For the text-containing cell, return its midpoint in (x, y) coordinate format. 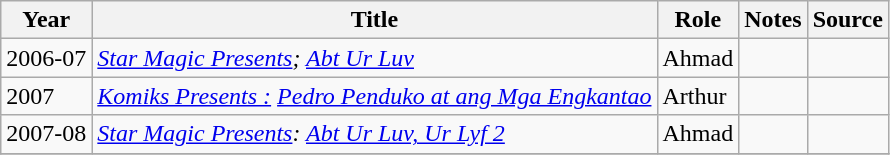
Year (46, 20)
2007 (46, 96)
Arthur (698, 96)
2006-07 (46, 58)
2007-08 (46, 134)
Notes (773, 20)
Title (374, 20)
Star Magic Presents: Abt Ur Luv, Ur Lyf 2 (374, 134)
Source (848, 20)
Star Magic Presents; Abt Ur Luv (374, 58)
Komiks Presents : Pedro Penduko at ang Mga Engkantao (374, 96)
Role (698, 20)
